Locate the cell with the specified text and output its (X, Y) center coordinate. 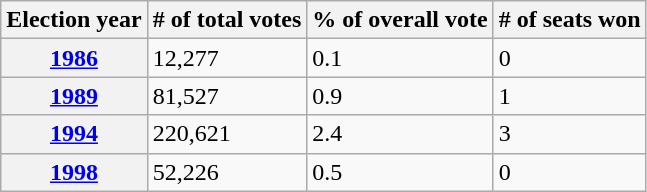
81,527 (227, 96)
0.5 (400, 172)
0.9 (400, 96)
0.1 (400, 58)
3 (570, 134)
2.4 (400, 134)
Election year (74, 20)
52,226 (227, 172)
1 (570, 96)
1989 (74, 96)
220,621 (227, 134)
1998 (74, 172)
% of overall vote (400, 20)
1986 (74, 58)
1994 (74, 134)
12,277 (227, 58)
# of seats won (570, 20)
# of total votes (227, 20)
